Detect which cell encompasses the target text, then output its [X, Y] center coordinate. 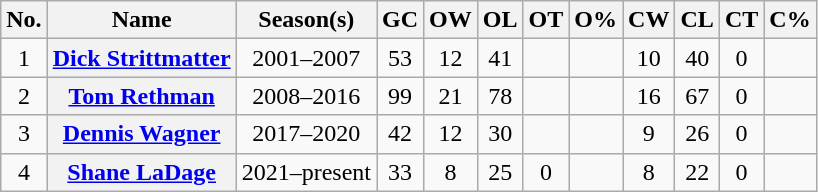
GC [400, 20]
OT [546, 20]
2017–2020 [306, 134]
22 [697, 172]
4 [24, 172]
1 [24, 58]
3 [24, 134]
53 [400, 58]
CL [697, 20]
16 [649, 96]
10 [649, 58]
CT [741, 20]
O% [596, 20]
42 [400, 134]
33 [400, 172]
Dennis Wagner [142, 134]
Season(s) [306, 20]
67 [697, 96]
OL [500, 20]
40 [697, 58]
2001–2007 [306, 58]
9 [649, 134]
2021–present [306, 172]
OW [451, 20]
26 [697, 134]
Tom Rethman [142, 96]
C% [790, 20]
2 [24, 96]
30 [500, 134]
21 [451, 96]
99 [400, 96]
Name [142, 20]
No. [24, 20]
Shane LaDage [142, 172]
2008–2016 [306, 96]
78 [500, 96]
41 [500, 58]
Dick Strittmatter [142, 58]
CW [649, 20]
25 [500, 172]
